Scan for the cell matching the given text and deliver its [X, Y] coordinate at center. 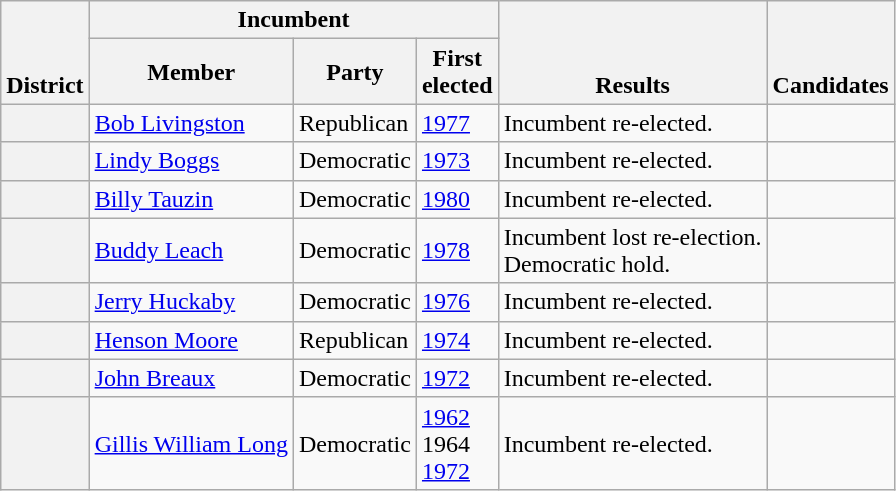
1976 [457, 302]
Firstelected [457, 72]
Incumbent [294, 20]
Jerry Huckaby [191, 302]
Lindy Boggs [191, 161]
Incumbent lost re-election.Democratic hold. [632, 250]
Billy Tauzin [191, 199]
Gillis William Long [191, 443]
19621964 1972 [457, 443]
1977 [457, 123]
Results [632, 52]
Henson Moore [191, 340]
1972 [457, 378]
Party [354, 72]
District [45, 52]
Buddy Leach [191, 250]
Member [191, 72]
1980 [457, 199]
Bob Livingston [191, 123]
1974 [457, 340]
John Breaux [191, 378]
1978 [457, 250]
Candidates [830, 52]
1973 [457, 161]
